Return [x, y] of the center of cell containing provided text 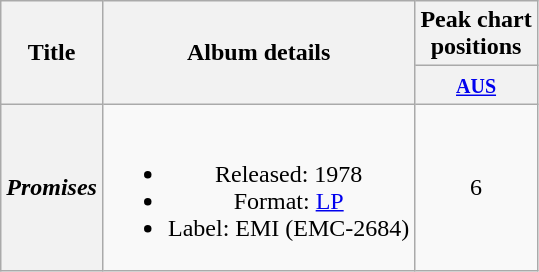
6 [476, 188]
Promises [52, 188]
Title [52, 52]
Album details [258, 52]
AUS [476, 85]
Peak chartpositions [476, 34]
Released: 1978Format: LPLabel: EMI (EMC-2684) [258, 188]
